Find where the given text appears and provide that cell's center as (X, Y) coordinate. 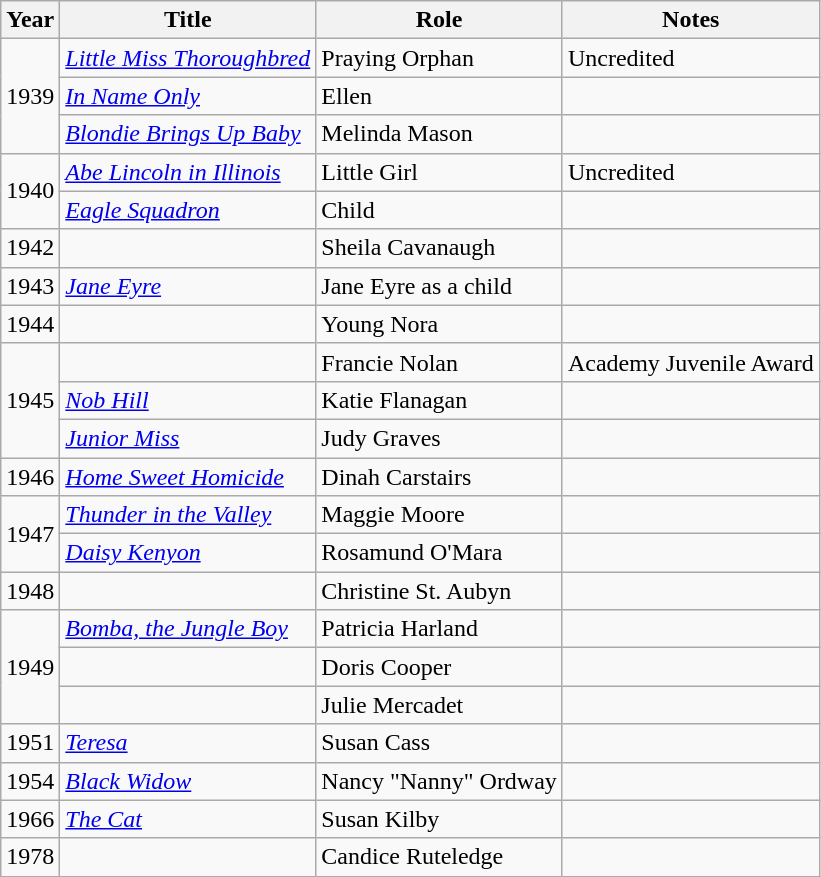
Eagle Squadron (188, 210)
Rosamund O'Mara (440, 553)
Nancy "Nanny" Ordway (440, 781)
Praying Orphan (440, 58)
Title (188, 20)
1939 (30, 96)
1942 (30, 248)
Teresa (188, 743)
The Cat (188, 819)
Maggie Moore (440, 515)
Susan Cass (440, 743)
Junior Miss (188, 438)
1951 (30, 743)
1966 (30, 819)
In Name Only (188, 96)
Bomba, the Jungle Boy (188, 629)
Christine St. Aubyn (440, 591)
1954 (30, 781)
Abe Lincoln in Illinois (188, 172)
1945 (30, 400)
1947 (30, 534)
Black Widow (188, 781)
1944 (30, 324)
1946 (30, 477)
Judy Graves (440, 438)
Julie Mercadet (440, 705)
Melinda Mason (440, 134)
Jane Eyre as a child (440, 286)
Katie Flanagan (440, 400)
1940 (30, 191)
Dinah Carstairs (440, 477)
Nob Hill (188, 400)
Year (30, 20)
1948 (30, 591)
1949 (30, 667)
Notes (690, 20)
Young Nora (440, 324)
Patricia Harland (440, 629)
Home Sweet Homicide (188, 477)
Thunder in the Valley (188, 515)
Role (440, 20)
Child (440, 210)
Daisy Kenyon (188, 553)
1943 (30, 286)
Doris Cooper (440, 667)
Candice Ruteledge (440, 857)
Blondie Brings Up Baby (188, 134)
Ellen (440, 96)
Susan Kilby (440, 819)
Academy Juvenile Award (690, 362)
Little Girl (440, 172)
Francie Nolan (440, 362)
Little Miss Thoroughbred (188, 58)
1978 (30, 857)
Jane Eyre (188, 286)
Sheila Cavanaugh (440, 248)
